Identify which cell holds the provided text, then report its [X, Y] central coordinate. 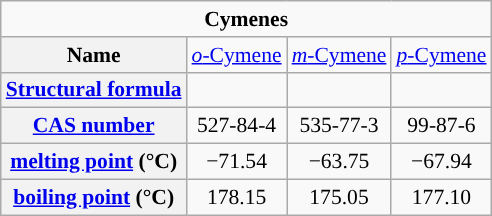
boiling point (°C) [94, 197]
melting point (°C) [94, 162]
99-87-6 [441, 126]
178.15 [237, 197]
177.10 [441, 197]
Cymenes [246, 19]
Structural formula [94, 90]
−71.54 [237, 162]
CAS number [94, 126]
527-84-4 [237, 126]
535-77-3 [340, 126]
−67.94 [441, 162]
m-Cymene [340, 55]
o-Cymene [237, 55]
−63.75 [340, 162]
p-Cymene [441, 55]
Name [94, 55]
175.05 [340, 197]
